Search for the cell housing the specified text and yield its (X, Y) center coordinate. 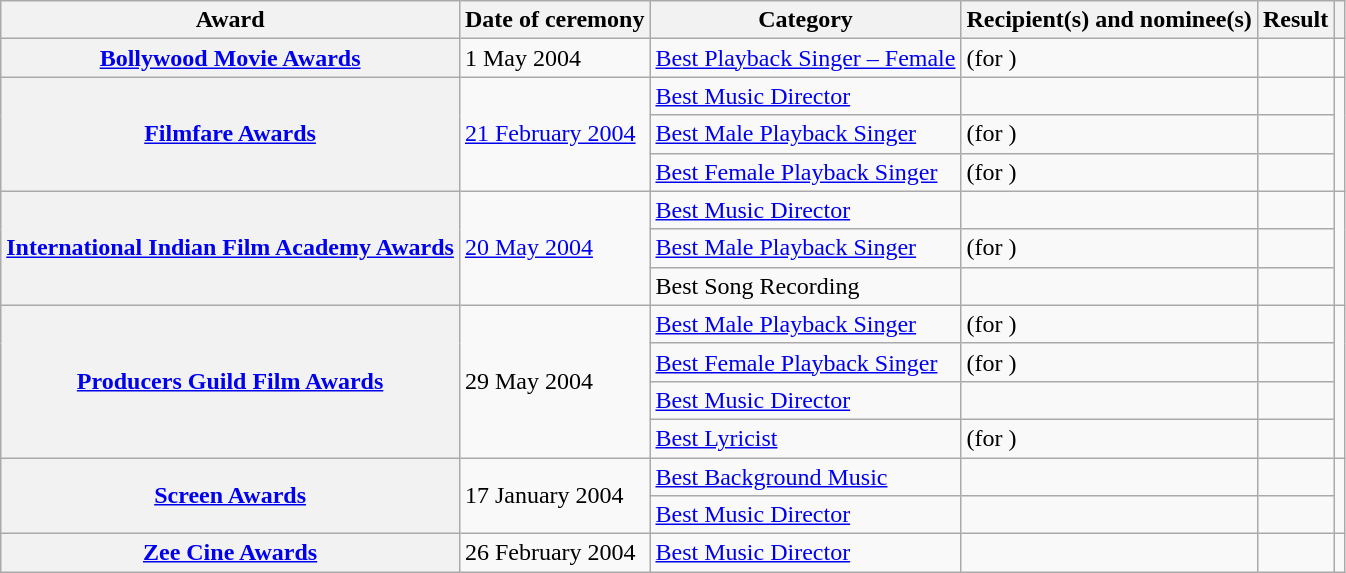
Best Song Recording (806, 286)
Award (230, 20)
Producers Guild Film Awards (230, 381)
International Indian Film Academy Awards (230, 248)
29 May 2004 (554, 381)
Bollywood Movie Awards (230, 58)
Best Playback Singer – Female (806, 58)
21 February 2004 (554, 134)
Zee Cine Awards (230, 553)
Filmfare Awards (230, 134)
26 February 2004 (554, 553)
1 May 2004 (554, 58)
Screen Awards (230, 496)
20 May 2004 (554, 248)
17 January 2004 (554, 496)
Date of ceremony (554, 20)
Best Background Music (806, 477)
Recipient(s) and nominee(s) (1109, 20)
Result (1295, 20)
Category (806, 20)
Best Lyricist (806, 438)
